Output the [x, y] coordinate of the center of the cell containing the given text.  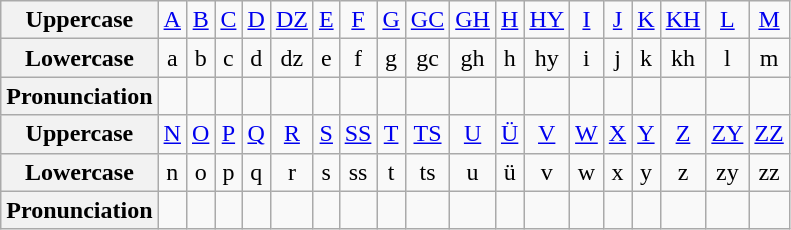
GH [473, 20]
z [683, 172]
p [228, 172]
c [228, 58]
e [326, 58]
r [292, 172]
n [172, 172]
gc [427, 58]
q [256, 172]
dz [292, 58]
Y [646, 134]
DZ [292, 20]
ZY [728, 134]
HY [547, 20]
m [769, 58]
F [358, 20]
t [391, 172]
X [617, 134]
L [728, 20]
ZZ [769, 134]
TS [427, 134]
A [172, 20]
Z [683, 134]
H [509, 20]
b [200, 58]
zz [769, 172]
kh [683, 58]
B [200, 20]
zy [728, 172]
ü [509, 172]
Ü [509, 134]
D [256, 20]
k [646, 58]
C [228, 20]
d [256, 58]
G [391, 20]
a [172, 58]
j [617, 58]
W [587, 134]
KH [683, 20]
J [617, 20]
w [587, 172]
S [326, 134]
g [391, 58]
E [326, 20]
ss [358, 172]
T [391, 134]
v [547, 172]
U [473, 134]
N [172, 134]
P [228, 134]
l [728, 58]
f [358, 58]
K [646, 20]
I [587, 20]
M [769, 20]
Q [256, 134]
h [509, 58]
R [292, 134]
gh [473, 58]
V [547, 134]
s [326, 172]
u [473, 172]
y [646, 172]
x [617, 172]
O [200, 134]
hy [547, 58]
ts [427, 172]
o [200, 172]
SS [358, 134]
i [587, 58]
GC [427, 20]
